Search for the cell housing the specified text and yield its (X, Y) center coordinate. 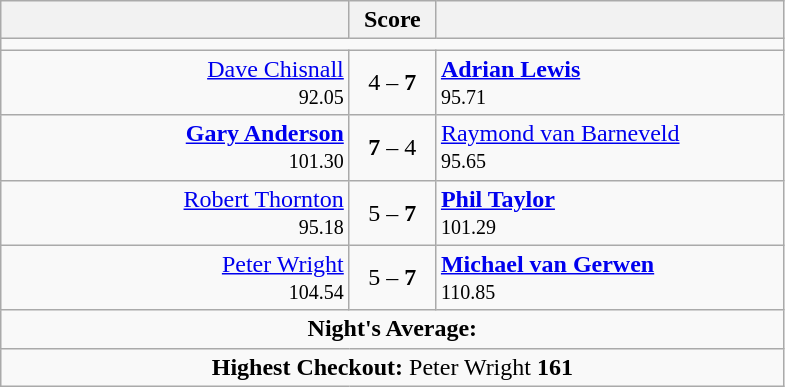
Peter Wright 104.54 (176, 278)
Night's Average: (392, 329)
Dave Chisnall 92.05 (176, 82)
7 – 4 (392, 148)
Highest Checkout: Peter Wright 161 (392, 367)
Gary Anderson 101.30 (176, 148)
Phil Taylor101.29 (610, 212)
Robert Thornton 95.18 (176, 212)
Raymond van Barneveld95.65 (610, 148)
4 – 7 (392, 82)
Michael van Gerwen110.85 (610, 278)
Adrian Lewis95.71 (610, 82)
Score (392, 20)
